Find where the given text appears and provide that cell's center as [x, y] coordinate. 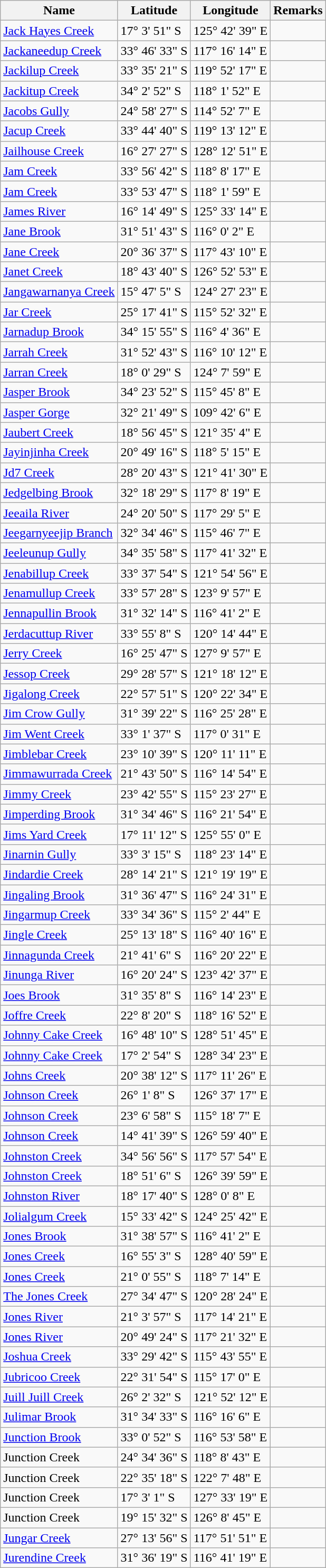
128° 34' 23" E [230, 1055]
Jingarmup Creek [59, 915]
126° 8' 45" E [230, 1517]
124° 7' 59" E [230, 372]
Jingle Creek [59, 935]
128° 40' 59" E [230, 1257]
121° 41' 30" E [230, 473]
118° 1' 59" E [230, 191]
Latitude [154, 11]
119° 52' 17" E [230, 71]
126° 39' 59" E [230, 1176]
Jones Brook [59, 1236]
15° 47' 5" S [154, 292]
117° 51' 51" E [230, 1538]
21° 3' 57" S [154, 1317]
31° 35' 8" S [154, 995]
125° 33' 14" E [230, 211]
116° 21' 54" E [230, 814]
Jennapullin Brook [59, 613]
Jimmy Creek [59, 794]
16° 48' 10" S [154, 1035]
20° 49' 24" S [154, 1337]
128° 12' 51" E [230, 151]
117° 16' 14" E [230, 51]
121° 52' 12" E [230, 1397]
Janet Creek [59, 272]
24° 34' 36" S [154, 1457]
Jackilup Creek [59, 71]
Name [59, 11]
Jigalong Creek [59, 694]
Joshua Creek [59, 1357]
28° 14' 21" S [154, 874]
32° 34' 46" S [154, 533]
118° 1' 52" E [230, 91]
Jacobs Gully [59, 111]
124° 25' 42" E [230, 1216]
Jessop Creek [59, 674]
34° 2' 52" S [154, 91]
Jd7 Creek [59, 473]
34° 15' 55" S [154, 332]
16° 27' 27" S [154, 151]
116° 16' 6" E [230, 1417]
24° 20' 50" S [154, 513]
31° 39' 22" S [154, 714]
Jeegarnyeejip Branch [59, 533]
109° 42' 6" E [230, 412]
16° 20' 24" S [154, 975]
114° 52' 7" E [230, 111]
Jenamullup Creek [59, 593]
115° 23' 27" E [230, 794]
24° 58' 27" S [154, 111]
Jackitup Creek [59, 91]
117° 11' 26" E [230, 1075]
27° 34' 47" S [154, 1297]
Jasper Gorge [59, 412]
19° 15' 32" S [154, 1517]
The Jones Creek [59, 1297]
Jeeaila River [59, 513]
115° 43' 55" E [230, 1357]
16° 25' 47" S [154, 654]
Jaubert Creek [59, 432]
117° 21' 32" E [230, 1337]
116° 14' 23" E [230, 995]
126° 59' 40" E [230, 1136]
Jar Creek [59, 312]
Johns Creek [59, 1075]
127° 9' 57" E [230, 654]
Joes Brook [59, 995]
Jenabillup Creek [59, 573]
Junction Brook [59, 1437]
Jimblebar Creek [59, 754]
18° 51' 6" S [154, 1176]
23° 10' 39" S [154, 754]
32° 18' 29" S [154, 493]
120° 28' 24" E [230, 1297]
121° 18' 12" E [230, 674]
34° 35' 58" S [154, 553]
116° 0' 2" E [230, 231]
Jarran Creek [59, 372]
21° 43' 50" S [154, 774]
127° 33' 19" E [230, 1497]
32° 21' 49" S [154, 412]
25° 13' 18" S [154, 935]
121° 35' 4" E [230, 432]
31° 38' 57" S [154, 1236]
33° 29' 42" S [154, 1357]
33° 55' 8" S [154, 634]
121° 19' 19" E [230, 874]
117° 14' 21" E [230, 1317]
120° 22' 34" E [230, 694]
23° 6' 58" S [154, 1116]
116° 10' 12" E [230, 352]
Jurendine Creek [59, 1558]
Longitude [230, 11]
Jasper Brook [59, 392]
31° 36' 19" S [154, 1558]
33° 37' 54" S [154, 573]
Jims Yard Creek [59, 834]
Jim Crow Gully [59, 714]
123° 9' 57" E [230, 593]
20° 49' 16" S [154, 452]
Jack Hayes Creek [59, 31]
18° 56' 45" S [154, 432]
23° 42' 55" S [154, 794]
119° 13' 12" E [230, 131]
17° 3' 51" S [154, 31]
Jedgelbing Brook [59, 493]
118° 8' 17" E [230, 171]
122° 7' 48" E [230, 1477]
121° 54' 56" E [230, 573]
33° 57' 28" S [154, 593]
Jayinjinha Creek [59, 452]
Jinarnin Gully [59, 854]
16° 14' 49" S [154, 211]
124° 27' 23" E [230, 292]
123° 42' 37" E [230, 975]
34° 56' 56" S [154, 1156]
115° 18' 7" E [230, 1116]
Jarrah Creek [59, 352]
Jerdacuttup River [59, 634]
Jane Brook [59, 231]
115° 2' 44" E [230, 915]
28° 20' 43" S [154, 473]
21° 0' 55" S [154, 1277]
Jeeleunup Gully [59, 553]
22° 31' 54" S [154, 1377]
Jindardie Creek [59, 874]
20° 36' 37" S [154, 252]
116° 14' 54" E [230, 774]
33° 3' 15" S [154, 854]
125° 55' 0" E [230, 834]
Julimar Brook [59, 1417]
25° 17' 41" S [154, 312]
128° 51' 45" E [230, 1035]
115° 46' 7" E [230, 533]
117° 8' 19" E [230, 493]
120° 14' 44" E [230, 634]
Jungar Creek [59, 1538]
Remarks [298, 11]
126° 52' 53" E [230, 272]
22° 8' 20" S [154, 1015]
Johnston River [59, 1196]
Jimmawurrada Creek [59, 774]
125° 42' 39" E [230, 31]
117° 43' 10" E [230, 252]
Jim Went Creek [59, 734]
31° 52' 43" S [154, 352]
17° 2' 54" S [154, 1055]
18° 17' 40" S [154, 1196]
18° 0' 29" S [154, 372]
16° 55' 3" S [154, 1257]
116° 4' 36" E [230, 332]
27° 13' 56" S [154, 1538]
26° 2' 32" S [154, 1397]
Jingaling Brook [59, 895]
33° 1' 37" S [154, 734]
33° 46' 33" S [154, 51]
116° 25' 28" E [230, 714]
115° 17' 0" E [230, 1377]
31° 32' 14" S [154, 613]
18° 43' 40" S [154, 272]
Jinnagunda Creek [59, 955]
126° 37' 17" E [230, 1095]
33° 53' 47" S [154, 191]
117° 0' 31" E [230, 734]
Jimperding Brook [59, 814]
33° 44' 40" S [154, 131]
Jubricoo Creek [59, 1377]
31° 34' 33" S [154, 1417]
29° 28' 57" S [154, 674]
22° 35' 18" S [154, 1477]
118° 23' 14" E [230, 854]
Jarnadup Brook [59, 332]
117° 29' 5" E [230, 513]
Jackaneedup Creek [59, 51]
34° 23' 52" S [154, 392]
117° 57' 54" E [230, 1156]
116° 41' 19" E [230, 1558]
James River [59, 211]
118° 5' 15" E [230, 452]
116° 24' 31" E [230, 895]
17° 3' 1" S [154, 1497]
14° 41' 39" S [154, 1136]
117° 41' 32" E [230, 553]
17° 11' 12" S [154, 834]
Jolialgum Creek [59, 1216]
33° 35' 21" S [154, 71]
Jangawarnanya Creek [59, 292]
33° 34' 36" S [154, 915]
116° 20' 22" E [230, 955]
31° 36' 47" S [154, 895]
Jacup Creek [59, 131]
33° 0' 52" S [154, 1437]
120° 11' 11" E [230, 754]
33° 56' 42" S [154, 171]
Jinunga River [59, 975]
31° 34' 46" S [154, 814]
116° 53' 58" E [230, 1437]
Jerry Creek [59, 654]
118° 8' 43" E [230, 1457]
26° 1' 8" S [154, 1095]
Jailhouse Creek [59, 151]
116° 40' 16" E [230, 935]
115° 52' 32" E [230, 312]
118° 16' 52" E [230, 1015]
Joffre Creek [59, 1015]
31° 51' 43" S [154, 231]
128° 0' 8" E [230, 1196]
21° 41' 6" S [154, 955]
115° 45' 8" E [230, 392]
22° 57' 51" S [154, 694]
Juill Juill Creek [59, 1397]
15° 33' 42" S [154, 1216]
20° 38' 12" S [154, 1075]
118° 7' 14" E [230, 1277]
Jane Creek [59, 252]
